Scan for the cell matching the given text and deliver its (x, y) coordinate at center. 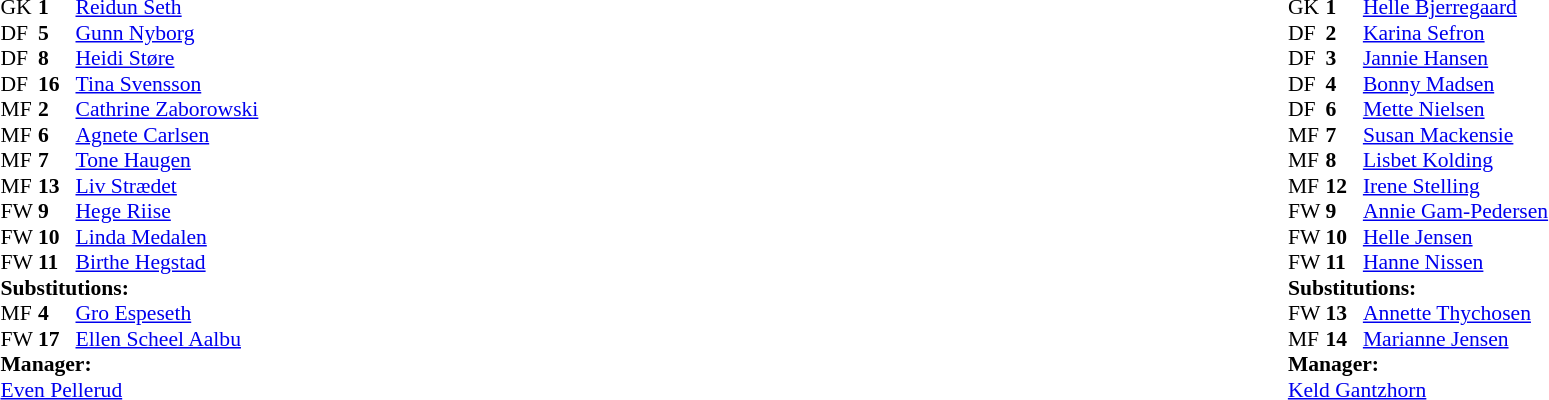
Jannie Hansen (1456, 59)
Tone Haugen (168, 161)
Mette Nielsen (1456, 109)
Irene Stelling (1456, 186)
Hanne Nissen (1456, 263)
Lisbet Kolding (1456, 161)
Karina Sefron (1456, 33)
Linda Medalen (168, 237)
16 (57, 84)
Ellen Scheel Aalbu (168, 339)
5 (57, 33)
Gro Espeseth (168, 313)
Helle Jensen (1456, 237)
Gunn Nyborg (168, 33)
Hege Riise (168, 211)
3 (1344, 59)
Cathrine Zaborowski (168, 109)
17 (57, 339)
14 (1344, 339)
Heidi Støre (168, 59)
Marianne Jensen (1456, 339)
Annie Gam-Pedersen (1456, 211)
Annette Thychosen (1456, 313)
12 (1344, 186)
Birthe Hegstad (168, 263)
Tina Svensson (168, 84)
Liv Strædet (168, 186)
Bonny Madsen (1456, 84)
Agnete Carlsen (168, 135)
Susan Mackensie (1456, 135)
